For the text-containing cell, return its midpoint in [x, y] coordinate format. 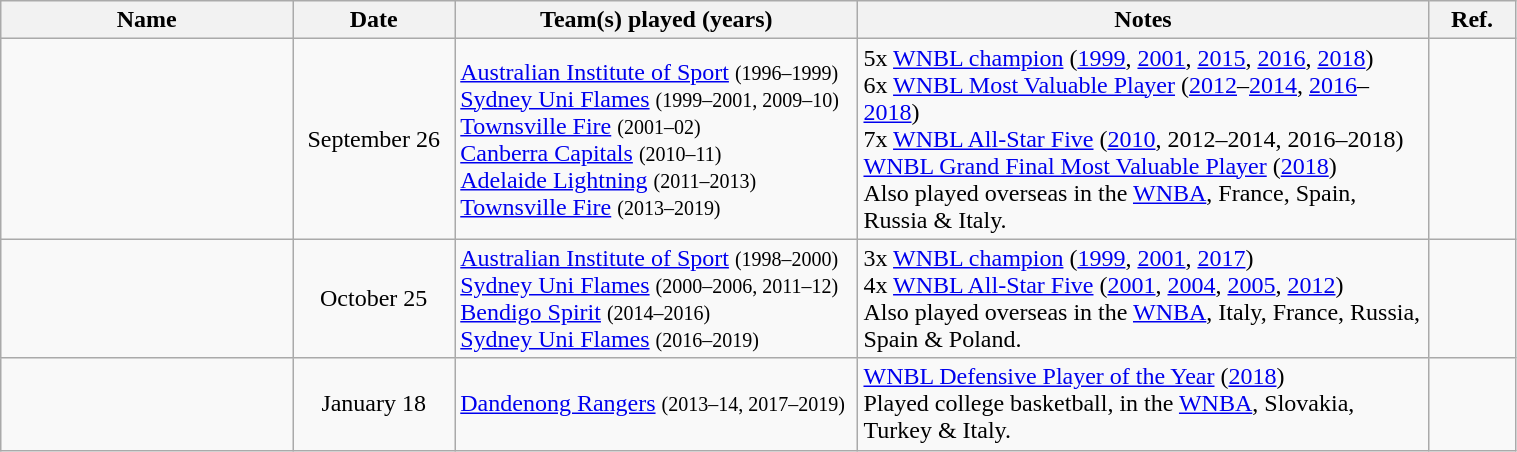
WNBL Defensive Player of the Year (2018) Played college basketball, in the WNBA, Slovakia, Turkey & Italy. [1143, 404]
January 18 [374, 404]
Notes [1143, 20]
Team(s) played (years) [656, 20]
Australian Institute of Sport (1998–2000) Sydney Uni Flames (2000–2006, 2011–12) Bendigo Spirit (2014–2016) Sydney Uni Flames (2016–2019) [656, 298]
Date [374, 20]
Ref. [1472, 20]
October 25 [374, 298]
Dandenong Rangers (2013–14, 2017–2019) [656, 404]
Name [147, 20]
September 26 [374, 139]
